Search for the cell housing the specified text and yield its [X, Y] center coordinate. 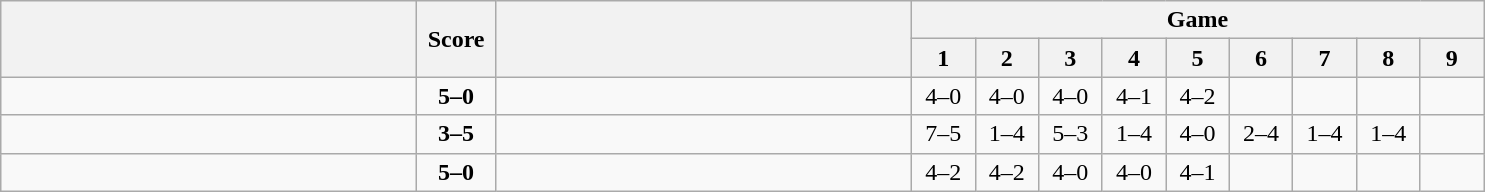
5 [1198, 58]
3 [1071, 58]
9 [1452, 58]
7–5 [943, 134]
6 [1261, 58]
Score [456, 39]
4 [1134, 58]
2 [1007, 58]
Game [1197, 20]
7 [1325, 58]
3–5 [456, 134]
8 [1388, 58]
2–4 [1261, 134]
5–3 [1071, 134]
1 [943, 58]
